For the text-containing cell, return its midpoint in [x, y] coordinate format. 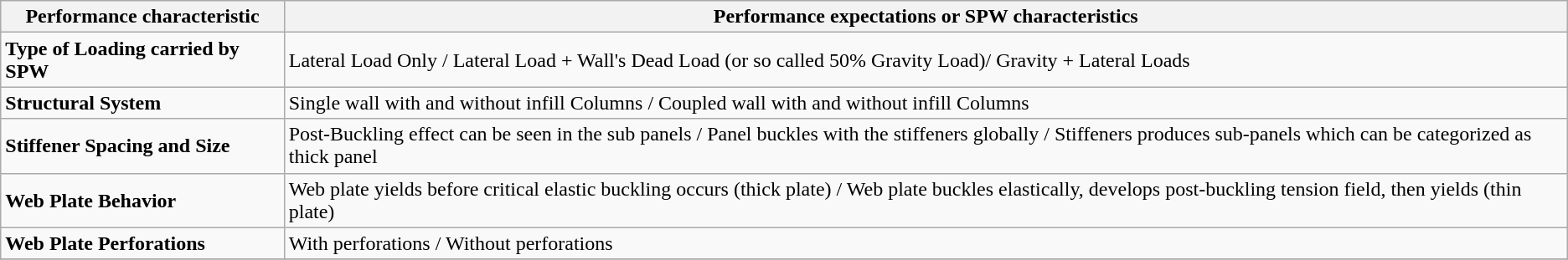
With perforations / Without perforations [926, 243]
Performance characteristic [142, 17]
Web Plate Perforations [142, 243]
Structural System [142, 103]
Performance expectations or SPW characteristics [926, 17]
Single wall with and without infill Columns / Coupled wall with and without infill Columns [926, 103]
Stiffener Spacing and Size [142, 145]
Lateral Load Only / Lateral Load + Wall's Dead Load (or so called 50% Gravity Load)/ Gravity + Lateral Loads [926, 60]
Type of Loading carried by SPW [142, 60]
Web Plate Behavior [142, 201]
